Extract the (X, Y) coordinate from the center of the cell holding the provided text.  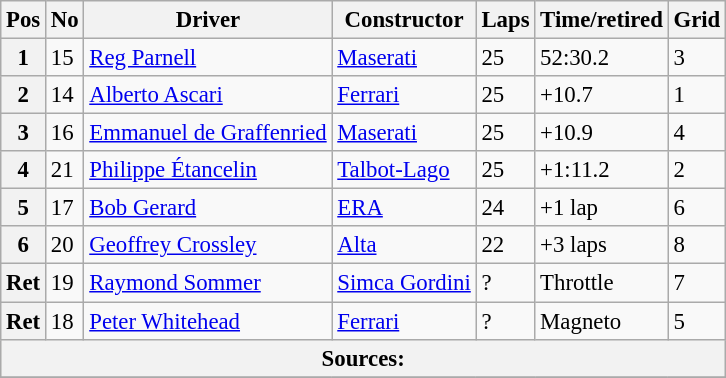
22 (506, 245)
Reg Parnell (208, 58)
16 (65, 133)
Alberto Ascari (208, 95)
20 (65, 245)
Grid (696, 20)
Peter Whitehead (208, 321)
+10.9 (602, 133)
8 (696, 245)
15 (65, 58)
24 (506, 208)
19 (65, 283)
21 (65, 170)
Simca Gordini (404, 283)
Bob Gerard (208, 208)
No (65, 20)
+10.7 (602, 95)
Alta (404, 245)
+1 lap (602, 208)
Raymond Sommer (208, 283)
ERA (404, 208)
Throttle (602, 283)
Constructor (404, 20)
14 (65, 95)
Pos (24, 20)
17 (65, 208)
52:30.2 (602, 58)
Laps (506, 20)
18 (65, 321)
Geoffrey Crossley (208, 245)
7 (696, 283)
Magneto (602, 321)
Time/retired (602, 20)
Emmanuel de Graffenried (208, 133)
+3 laps (602, 245)
Driver (208, 20)
Talbot-Lago (404, 170)
Sources: (364, 358)
+1:11.2 (602, 170)
Philippe Étancelin (208, 170)
